Return (x, y) of the center of cell containing provided text 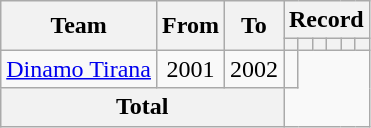
2002 (254, 69)
Record (327, 20)
Dinamo Tirana (79, 69)
2001 (190, 69)
Team (79, 26)
To (254, 26)
Total (142, 107)
From (190, 26)
